Return the [X, Y] coordinate for the center point of the cell that contains the specified text.  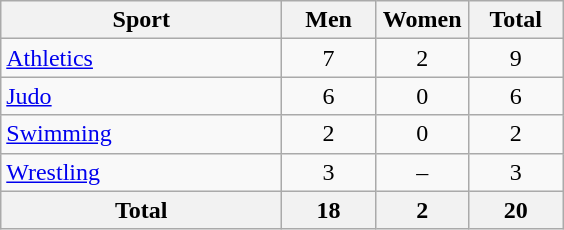
Swimming [142, 134]
Men [329, 20]
Judo [142, 96]
– [422, 172]
18 [329, 210]
7 [329, 58]
9 [516, 58]
Wrestling [142, 172]
Sport [142, 20]
Athletics [142, 58]
Women [422, 20]
20 [516, 210]
